Identify which cell holds the provided text, then report its [x, y] central coordinate. 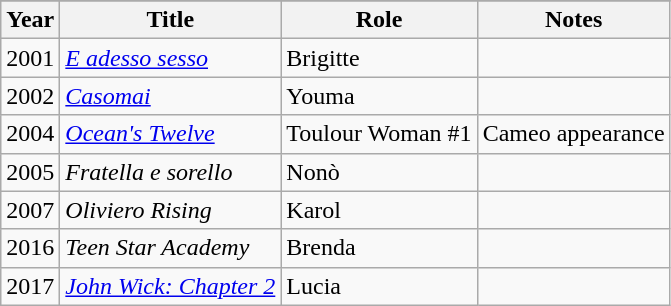
Role [379, 20]
Karol [379, 210]
Toulour Woman #1 [379, 134]
E adesso sesso [170, 58]
John Wick: Chapter 2 [170, 286]
Lucia [379, 286]
Ocean's Twelve [170, 134]
2017 [30, 286]
2007 [30, 210]
Oliviero Rising [170, 210]
Brenda [379, 248]
Brigitte [379, 58]
Teen Star Academy [170, 248]
Year [30, 20]
2005 [30, 172]
Cameo appearance [574, 134]
2004 [30, 134]
Notes [574, 20]
Casomai [170, 96]
2002 [30, 96]
Youma [379, 96]
2001 [30, 58]
2016 [30, 248]
Fratella e sorello [170, 172]
Nonò [379, 172]
Title [170, 20]
